Locate the cell with the specified text and output its (x, y) center coordinate. 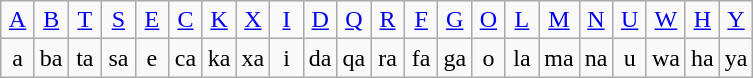
I (287, 20)
ga (455, 58)
e (152, 58)
O (489, 20)
qa (354, 58)
Y (736, 20)
T (85, 20)
W (666, 20)
ya (736, 58)
na (596, 58)
ha (702, 58)
A (18, 20)
fa (421, 58)
ca (186, 58)
F (421, 20)
X (253, 20)
C (186, 20)
H (702, 20)
i (287, 58)
ka (219, 58)
D (320, 20)
ra (388, 58)
o (489, 58)
ba (51, 58)
sa (119, 58)
u (630, 58)
wa (666, 58)
U (630, 20)
R (388, 20)
da (320, 58)
E (152, 20)
xa (253, 58)
a (18, 58)
la (522, 58)
K (219, 20)
ta (85, 58)
G (455, 20)
L (522, 20)
N (596, 20)
B (51, 20)
S (119, 20)
M (559, 20)
ma (559, 58)
Q (354, 20)
